Find where the given text appears and provide that cell's center as [x, y] coordinate. 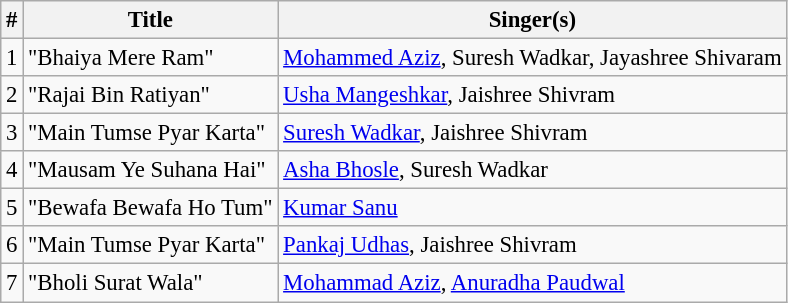
1 [12, 58]
Mohammed Aziz, Suresh Wadkar, Jayashree Shivaram [532, 58]
"Bewafa Bewafa Ho Tum" [150, 208]
"Bholi Surat Wala" [150, 283]
6 [12, 245]
Singer(s) [532, 20]
Mohammad Aziz, Anuradha Paudwal [532, 283]
7 [12, 283]
"Mausam Ye Suhana Hai" [150, 170]
# [12, 20]
5 [12, 208]
Title [150, 20]
"Bhaiya Mere Ram" [150, 58]
"Rajai Bin Ratiyan" [150, 95]
Kumar Sanu [532, 208]
2 [12, 95]
4 [12, 170]
Asha Bhosle, Suresh Wadkar [532, 170]
Pankaj Udhas, Jaishree Shivram [532, 245]
Usha Mangeshkar, Jaishree Shivram [532, 95]
Suresh Wadkar, Jaishree Shivram [532, 133]
3 [12, 133]
